Determine the (x, y) coordinate at the center of the cell enclosing the given text.  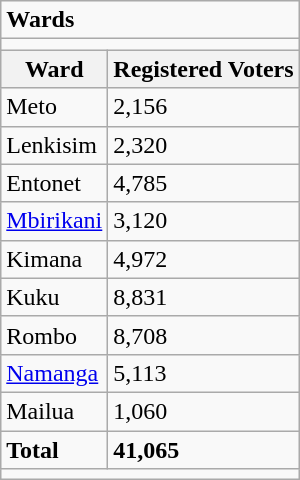
4,972 (204, 259)
Registered Voters (204, 69)
Lenkisim (54, 145)
3,120 (204, 221)
Mailua (54, 411)
4,785 (204, 183)
8,831 (204, 297)
2,320 (204, 145)
Kuku (54, 297)
Rombo (54, 335)
Ward (54, 69)
1,060 (204, 411)
8,708 (204, 335)
Total (54, 449)
Namanga (54, 373)
2,156 (204, 107)
Mbirikani (54, 221)
Meto (54, 107)
5,113 (204, 373)
Entonet (54, 183)
41,065 (204, 449)
Wards (150, 20)
Kimana (54, 259)
